Output the [x, y] coordinate of the center of the cell containing the given text.  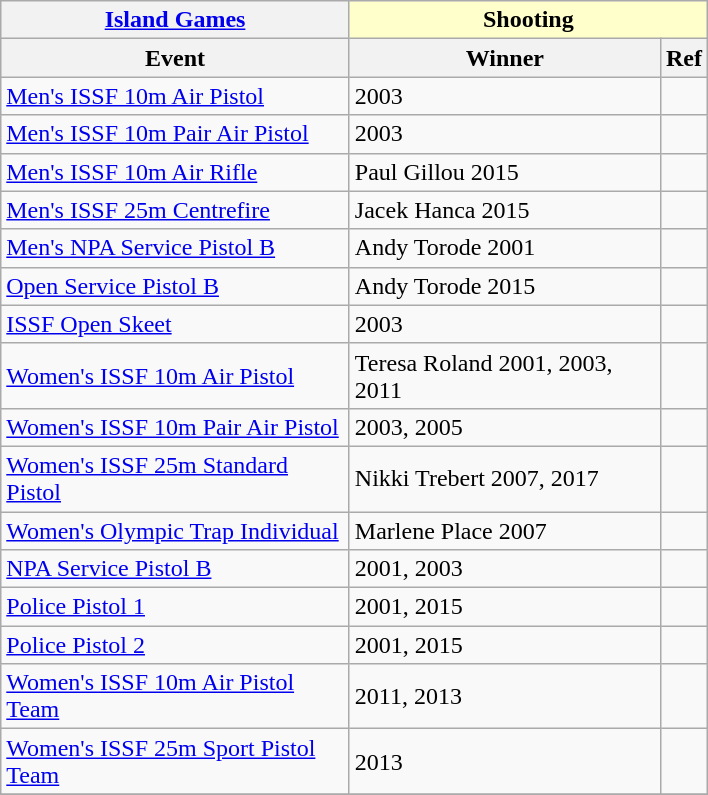
Women's ISSF 10m Air Pistol [176, 376]
2003, 2005 [504, 427]
Open Service Pistol B [176, 286]
Men's ISSF 10m Air Rifle [176, 172]
Jacek Hanca 2015 [504, 210]
Winner [504, 58]
Island Games [176, 20]
Andy Torode 2001 [504, 248]
Event [176, 58]
2013 [504, 762]
2011, 2013 [504, 696]
Men's ISSF 10m Pair Air Pistol [176, 134]
Teresa Roland 2001, 2003, 2011 [504, 376]
Police Pistol 2 [176, 645]
Paul Gillou 2015 [504, 172]
Men's NPA Service Pistol B [176, 248]
Police Pistol 1 [176, 607]
Men's ISSF 10m Air Pistol [176, 96]
Women's ISSF 25m Standard Pistol [176, 478]
Marlene Place 2007 [504, 531]
Women's ISSF 25m Sport Pistol Team [176, 762]
Shooting [528, 20]
ISSF Open Skeet [176, 324]
Women's ISSF 10m Air Pistol Team [176, 696]
Nikki Trebert 2007, 2017 [504, 478]
Ref [684, 58]
NPA Service Pistol B [176, 569]
Men's ISSF 25m Centrefire [176, 210]
Women's ISSF 10m Pair Air Pistol [176, 427]
2001, 2003 [504, 569]
Andy Torode 2015 [504, 286]
Women's Olympic Trap Individual [176, 531]
